Search for the cell housing the specified text and yield its (X, Y) center coordinate. 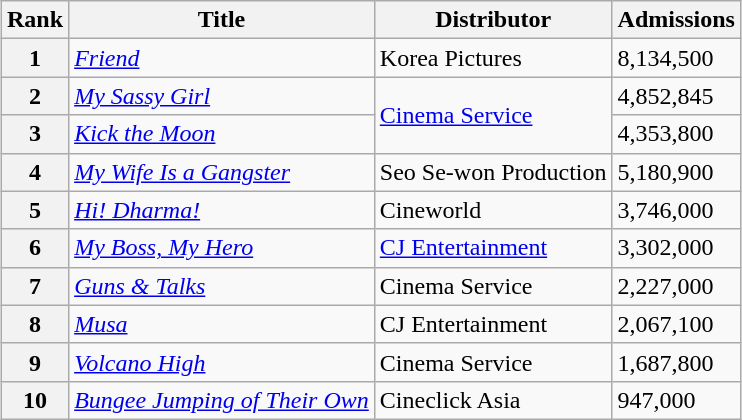
Distributor (493, 20)
5 (36, 210)
4,353,800 (676, 134)
8 (36, 324)
Admissions (676, 20)
7 (36, 286)
1 (36, 58)
Musa (222, 324)
8,134,500 (676, 58)
10 (36, 400)
2,227,000 (676, 286)
Kick the Moon (222, 134)
Friend (222, 58)
My Wife Is a Gangster (222, 172)
947,000 (676, 400)
Rank (36, 20)
Bungee Jumping of Their Own (222, 400)
Guns & Talks (222, 286)
1,687,800 (676, 362)
3,746,000 (676, 210)
Hi! Dharma! (222, 210)
Korea Pictures (493, 58)
3,302,000 (676, 248)
Cineclick Asia (493, 400)
Seo Se-won Production (493, 172)
3 (36, 134)
My Sassy Girl (222, 96)
5,180,900 (676, 172)
Title (222, 20)
2 (36, 96)
4 (36, 172)
Volcano High (222, 362)
My Boss, My Hero (222, 248)
4,852,845 (676, 96)
9 (36, 362)
Cineworld (493, 210)
6 (36, 248)
2,067,100 (676, 324)
